Identify which cell holds the provided text, then report its [X, Y] central coordinate. 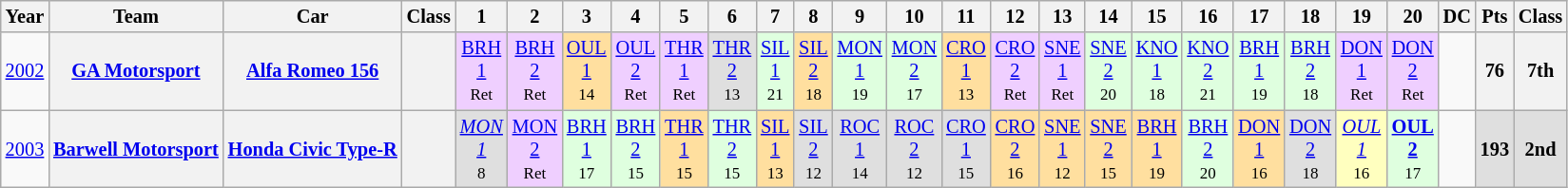
DON2Ret [1413, 71]
DON1Ret [1362, 71]
SIL121 [775, 71]
2 [534, 16]
6 [732, 16]
9 [860, 16]
CRO113 [966, 71]
Alfa Romeo 156 [313, 71]
ROC212 [915, 149]
DON218 [1310, 149]
Car [313, 16]
5 [684, 16]
2003 [25, 149]
SNE215 [1108, 149]
CRO216 [1016, 149]
BRH218 [1310, 71]
76 [1495, 71]
SIL218 [813, 71]
THR213 [732, 71]
BRH220 [1208, 149]
Year [25, 16]
ROC114 [860, 149]
1 [481, 16]
16 [1208, 16]
DC [1457, 16]
KNO118 [1157, 71]
Pts [1495, 16]
THR115 [684, 149]
7th [1540, 71]
3 [587, 16]
2002 [25, 71]
10 [915, 16]
8 [813, 16]
15 [1157, 16]
Barwell Motorsport [136, 149]
11 [966, 16]
193 [1495, 149]
2nd [1540, 149]
20 [1413, 16]
OUL116 [1362, 149]
BRH2Ret [534, 71]
7 [775, 16]
GA Motorsport [136, 71]
19 [1362, 16]
BRH215 [636, 149]
THR215 [732, 149]
KNO221 [1208, 71]
18 [1310, 16]
Honda Civic Type-R [313, 149]
OUL2Ret [636, 71]
SIL212 [813, 149]
MON18 [481, 149]
OUL217 [1413, 149]
MON217 [915, 71]
12 [1016, 16]
OUL114 [587, 71]
SIL113 [775, 149]
CRO115 [966, 149]
SNE220 [1108, 71]
MON119 [860, 71]
Team [136, 16]
DON116 [1259, 149]
4 [636, 16]
SNE1Ret [1062, 71]
13 [1062, 16]
THR1Ret [684, 71]
CRO2Ret [1016, 71]
17 [1259, 16]
SNE112 [1062, 149]
14 [1108, 16]
BRH1Ret [481, 71]
MON2Ret [534, 149]
BRH117 [587, 149]
